Find where the given text appears and provide that cell's center as (X, Y) coordinate. 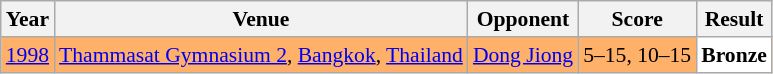
Opponent (523, 19)
Thammasat Gymnasium 2, Bangkok, Thailand (261, 55)
Bronze (734, 55)
Score (637, 19)
5–15, 10–15 (637, 55)
Dong Jiong (523, 55)
1998 (28, 55)
Venue (261, 19)
Year (28, 19)
Result (734, 19)
